Locate the cell with the specified text and output its (x, y) center coordinate. 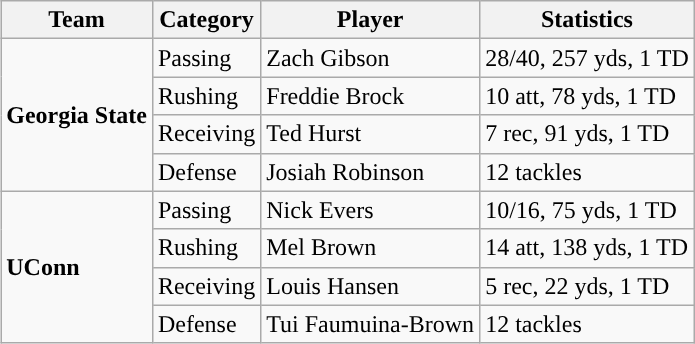
UConn (77, 267)
Freddie Brock (370, 96)
Mel Brown (370, 248)
14 att, 138 yds, 1 TD (588, 248)
Team (77, 20)
Nick Evers (370, 210)
Category (206, 20)
Josiah Robinson (370, 172)
10/16, 75 yds, 1 TD (588, 210)
5 rec, 22 yds, 1 TD (588, 286)
Zach Gibson (370, 58)
7 rec, 91 yds, 1 TD (588, 134)
28/40, 257 yds, 1 TD (588, 58)
10 att, 78 yds, 1 TD (588, 96)
Ted Hurst (370, 134)
Player (370, 20)
Statistics (588, 20)
Louis Hansen (370, 286)
Georgia State (77, 115)
Tui Faumuina-Brown (370, 324)
